Scan for the cell matching the given text and deliver its (X, Y) coordinate at center. 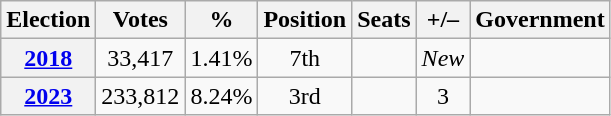
7th (305, 58)
3 (443, 96)
2023 (48, 96)
Seats (384, 20)
33,417 (140, 58)
2018 (48, 58)
% (222, 20)
+/– (443, 20)
Position (305, 20)
3rd (305, 96)
New (443, 58)
1.41% (222, 58)
Election (48, 20)
Votes (140, 20)
8.24% (222, 96)
Government (540, 20)
233,812 (140, 96)
